Detect which cell encompasses the target text, then output its [x, y] center coordinate. 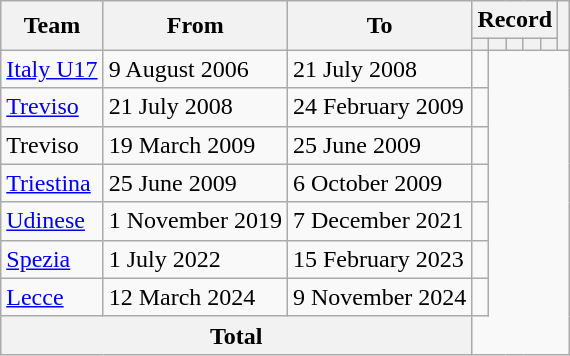
1 November 2019 [195, 221]
9 November 2024 [379, 297]
Spezia [52, 259]
6 October 2009 [379, 183]
9 August 2006 [195, 69]
From [195, 26]
Total [236, 335]
19 March 2009 [195, 145]
1 July 2022 [195, 259]
Record [515, 20]
Team [52, 26]
Triestina [52, 183]
To [379, 26]
Udinese [52, 221]
7 December 2021 [379, 221]
12 March 2024 [195, 297]
Italy U17 [52, 69]
24 February 2009 [379, 107]
15 February 2023 [379, 259]
Lecce [52, 297]
